Extract the (x, y) coordinate from the center of the cell holding the provided text.  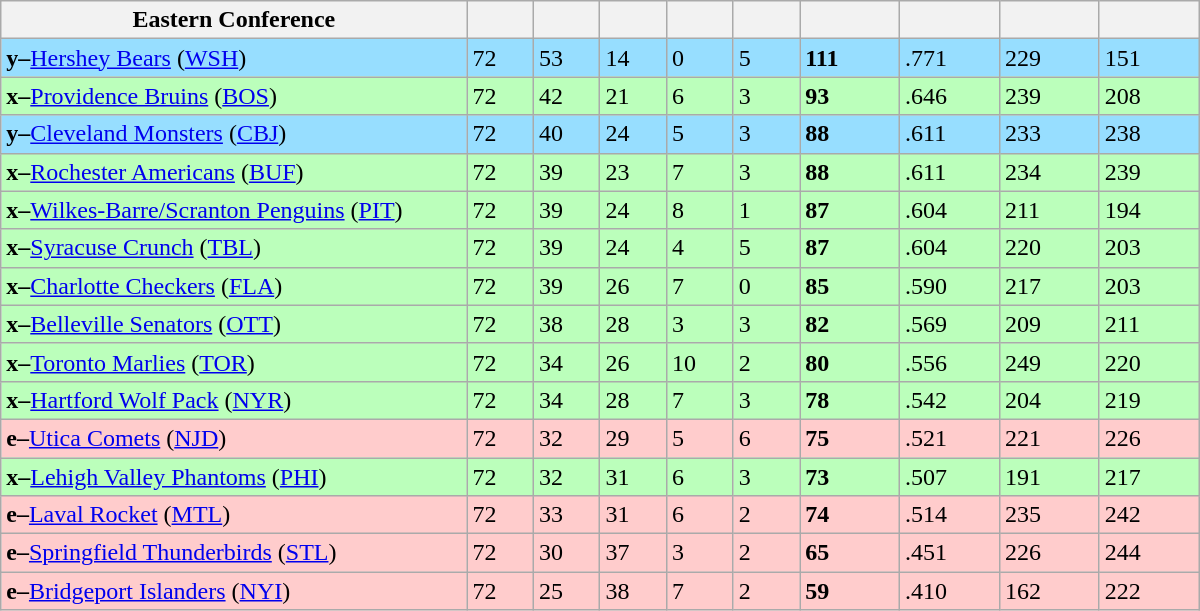
4 (700, 248)
194 (1149, 210)
x–Charlotte Checkers (FLA) (234, 286)
37 (634, 553)
222 (1149, 591)
33 (566, 515)
x–Hartford Wolf Pack (NYR) (234, 400)
78 (850, 400)
.542 (950, 400)
e–Utica Comets (NJD) (234, 438)
.507 (950, 477)
191 (1049, 477)
e–Bridgeport Islanders (NYI) (234, 591)
x–Toronto Marlies (TOR) (234, 362)
219 (1149, 400)
.646 (950, 96)
204 (1049, 400)
21 (634, 96)
208 (1149, 96)
233 (1049, 134)
93 (850, 96)
.556 (950, 362)
.514 (950, 515)
.521 (950, 438)
.771 (950, 58)
e–Laval Rocket (MTL) (234, 515)
53 (566, 58)
e–Springfield Thunderbirds (STL) (234, 553)
14 (634, 58)
82 (850, 324)
25 (566, 591)
x–Belleville Senators (OTT) (234, 324)
30 (566, 553)
.590 (950, 286)
59 (850, 591)
229 (1049, 58)
65 (850, 553)
85 (850, 286)
162 (1049, 591)
234 (1049, 172)
111 (850, 58)
1 (766, 210)
74 (850, 515)
x–Syracuse Crunch (TBL) (234, 248)
10 (700, 362)
238 (1149, 134)
221 (1049, 438)
y–Cleveland Monsters (CBJ) (234, 134)
73 (850, 477)
244 (1149, 553)
.569 (950, 324)
249 (1049, 362)
23 (634, 172)
75 (850, 438)
x–Wilkes-Barre/Scranton Penguins (PIT) (234, 210)
29 (634, 438)
y–Hershey Bears (WSH) (234, 58)
x–Lehigh Valley Phantoms (PHI) (234, 477)
209 (1049, 324)
8 (700, 210)
40 (566, 134)
x–Providence Bruins (BOS) (234, 96)
x–Rochester Americans (BUF) (234, 172)
42 (566, 96)
Eastern Conference (234, 20)
.451 (950, 553)
80 (850, 362)
.410 (950, 591)
242 (1149, 515)
151 (1149, 58)
235 (1049, 515)
